Detect which cell encompasses the target text, then output its (x, y) center coordinate. 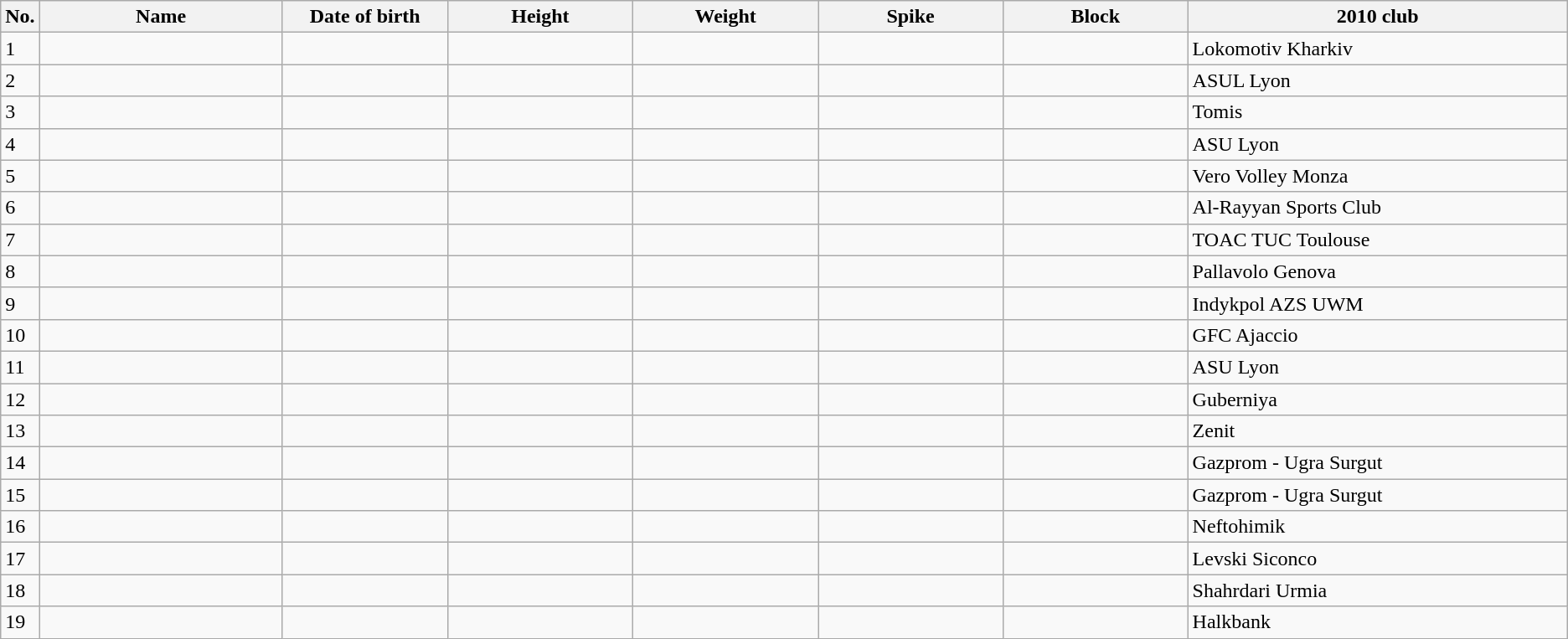
Indykpol AZS UWM (1377, 303)
2 (20, 80)
TOAC TUC Toulouse (1377, 240)
12 (20, 399)
14 (20, 463)
ASUL Lyon (1377, 80)
1 (20, 49)
Pallavolo Genova (1377, 271)
Halkbank (1377, 622)
7 (20, 240)
19 (20, 622)
Shahrdari Urmia (1377, 590)
10 (20, 335)
4 (20, 144)
Lokomotiv Kharkiv (1377, 49)
Guberniya (1377, 399)
18 (20, 590)
8 (20, 271)
Name (161, 17)
5 (20, 176)
2010 club (1377, 17)
Levski Siconco (1377, 559)
Tomis (1377, 112)
Spike (911, 17)
15 (20, 495)
Weight (725, 17)
11 (20, 367)
GFC Ajaccio (1377, 335)
Al-Rayyan Sports Club (1377, 208)
3 (20, 112)
6 (20, 208)
9 (20, 303)
16 (20, 527)
17 (20, 559)
Zenit (1377, 431)
Height (539, 17)
Block (1096, 17)
13 (20, 431)
No. (20, 17)
Date of birth (365, 17)
Vero Volley Monza (1377, 176)
Neftohimik (1377, 527)
